Output the (X, Y) coordinate of the center of the cell containing the given text.  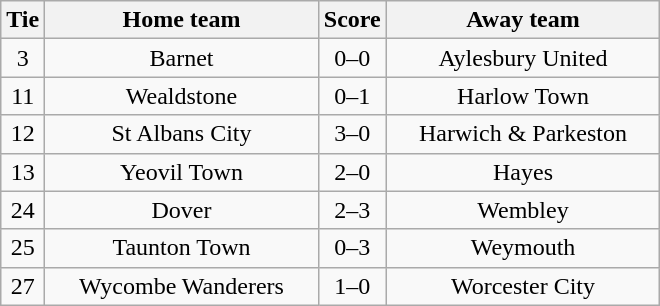
Barnet (182, 58)
1–0 (352, 286)
Score (352, 20)
Harlow Town (523, 96)
Aylesbury United (523, 58)
Dover (182, 210)
Away team (523, 20)
Tie (23, 20)
Harwich & Parkeston (523, 134)
Home team (182, 20)
Wycombe Wanderers (182, 286)
Wembley (523, 210)
Taunton Town (182, 248)
Yeovil Town (182, 172)
0–0 (352, 58)
11 (23, 96)
0–1 (352, 96)
2–0 (352, 172)
12 (23, 134)
3 (23, 58)
24 (23, 210)
Wealdstone (182, 96)
27 (23, 286)
St Albans City (182, 134)
3–0 (352, 134)
25 (23, 248)
Hayes (523, 172)
0–3 (352, 248)
Weymouth (523, 248)
2–3 (352, 210)
Worcester City (523, 286)
13 (23, 172)
